Return the [X, Y] coordinate for the center point of the cell that contains the specified text.  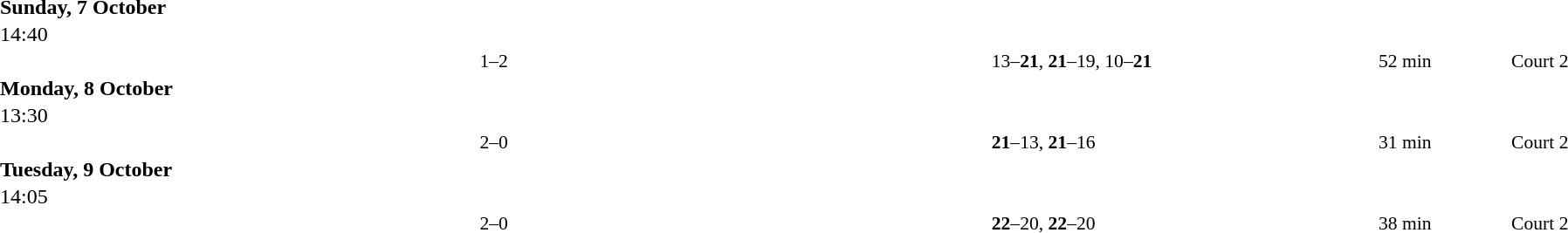
2–0 [494, 142]
13–21, 21–19, 10–21 [1183, 61]
1–2 [494, 61]
21–13, 21–16 [1183, 142]
52 min [1442, 61]
31 min [1442, 142]
